Locate the cell with the specified text and output its (X, Y) center coordinate. 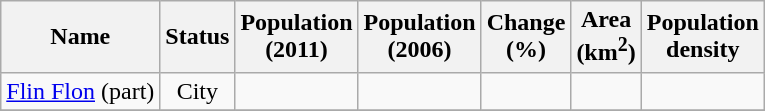
City (198, 91)
Name (80, 37)
Status (198, 37)
Change(%) (526, 37)
Population(2011) (296, 37)
Population(2006) (420, 37)
Area(km2) (606, 37)
Flin Flon (part) (80, 91)
Populationdensity (702, 37)
